Return the (x, y) coordinate for the center point of the cell that contains the specified text.  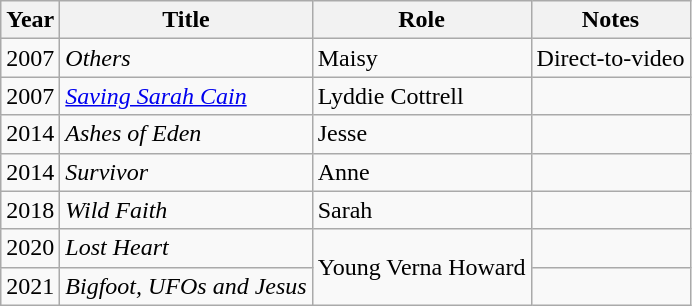
Survivor (186, 172)
Anne (422, 172)
2018 (30, 210)
Sarah (422, 210)
Ashes of Eden (186, 134)
Wild Faith (186, 210)
Bigfoot, UFOs and Jesus (186, 286)
Lost Heart (186, 248)
2020 (30, 248)
2021 (30, 286)
Lyddie Cottrell (422, 96)
Title (186, 20)
Young Verna Howard (422, 267)
Others (186, 58)
Jesse (422, 134)
Direct-to-video (610, 58)
Role (422, 20)
Saving Sarah Cain (186, 96)
Year (30, 20)
Maisy (422, 58)
Notes (610, 20)
